From the cell containing the given text, extract its center point as (X, Y) coordinate. 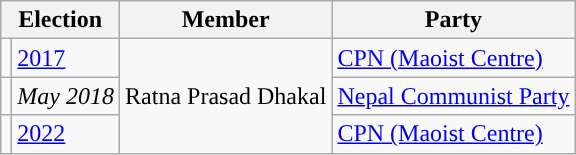
May 2018 (66, 96)
Election (60, 20)
Party (454, 20)
Ratna Prasad Dhakal (226, 96)
Nepal Communist Party (454, 96)
2022 (66, 134)
Member (226, 20)
2017 (66, 58)
